Capture the cell that displays the provided text and extract its [X, Y] central coordinate. 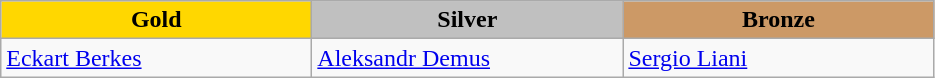
Silver [468, 20]
Gold [156, 20]
Eckart Berkes [156, 58]
Aleksandr Demus [468, 58]
Sergio Liani [778, 58]
Bronze [778, 20]
